Output the (x, y) coordinate of the center of the cell containing the given text.  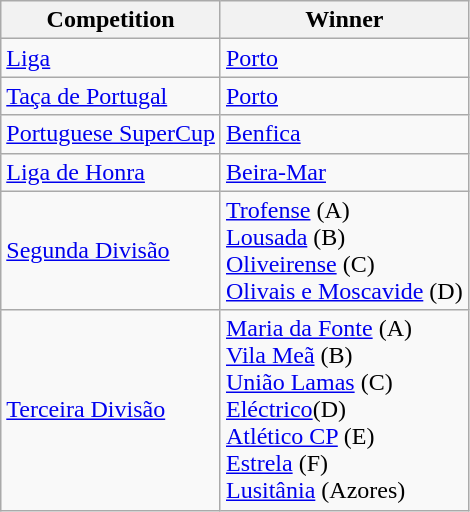
Benfica (344, 134)
Beira-Mar (344, 172)
Terceira Divisão (111, 410)
Competition (111, 20)
Portuguese SuperCup (111, 134)
Taça de Portugal (111, 96)
Trofense (A)Lousada (B)Oliveirense (C)Olivais e Moscavide (D) (344, 250)
Winner (344, 20)
Maria da Fonte (A)Vila Meã (B)União Lamas (C)Eléctrico(D)Atlético CP (E)Estrela (F)Lusitânia (Azores) (344, 410)
Liga (111, 58)
Segunda Divisão (111, 250)
Liga de Honra (111, 172)
